Return the [X, Y] coordinate for the center point of the cell that contains the specified text.  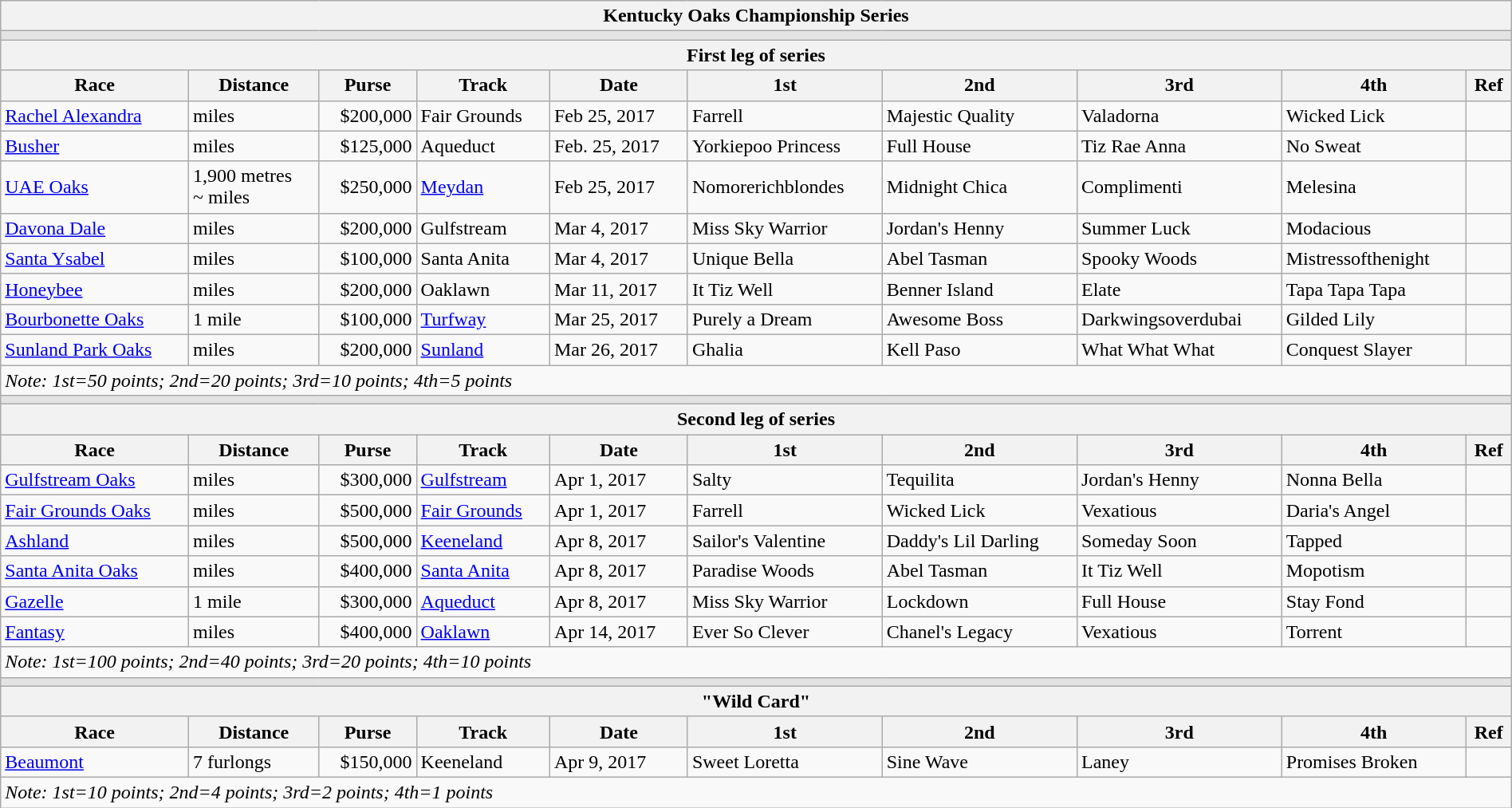
Someday Soon [1179, 541]
Conquest Slayer [1373, 349]
Note: 1st=50 points; 2nd=20 points; 3rd=10 points; 4th=5 points [756, 380]
First leg of series [756, 55]
Honeybee [95, 289]
Tapped [1373, 541]
$125,000 [368, 146]
Santa Ysabel [95, 258]
Turfway [483, 319]
What What What [1179, 349]
Complimenti [1179, 187]
Meydan [483, 187]
Rachel Alexandra [95, 116]
Busher [95, 146]
$250,000 [368, 187]
7 furlongs [254, 762]
Nomorerichblondes [785, 187]
Nonna Bella [1373, 480]
Unique Bella [785, 258]
Purely a Dream [785, 319]
Salty [785, 480]
Gazelle [95, 601]
Sweet Loretta [785, 762]
Daddy's Lil Darling [979, 541]
Sine Wave [979, 762]
UAE Oaks [95, 187]
Gilded Lily [1373, 319]
Sailor's Valentine [785, 541]
Elate [1179, 289]
Second leg of series [756, 420]
No Sweat [1373, 146]
Tiz Rae Anna [1179, 146]
Feb. 25, 2017 [619, 146]
Melesina [1373, 187]
Fantasy [95, 632]
Sunland [483, 349]
Bourbonette Oaks [95, 319]
$150,000 [368, 762]
Mistressofthenight [1373, 258]
Note: 1st=100 points; 2nd=40 points; 3rd=20 points; 4th=10 points [756, 662]
Davona Dale [95, 228]
Summer Luck [1179, 228]
Note: 1st=10 points; 2nd=4 points; 3rd=2 points; 4th=1 points [756, 792]
Torrent [1373, 632]
Majestic Quality [979, 116]
Darkwingsoverdubai [1179, 319]
Laney [1179, 762]
Mar 25, 2017 [619, 319]
"Wild Card" [756, 701]
Kentucky Oaks Championship Series [756, 16]
Beaumont [95, 762]
Apr 9, 2017 [619, 762]
Mopotism [1373, 571]
Fair Grounds Oaks [95, 510]
Stay Fond [1373, 601]
Ashland [95, 541]
Tapa Tapa Tapa [1373, 289]
Daria's Angel [1373, 510]
Benner Island [979, 289]
Ever So Clever [785, 632]
Chanel's Legacy [979, 632]
Mar 26, 2017 [619, 349]
Gulfstream Oaks [95, 480]
Kell Paso [979, 349]
Awesome Boss [979, 319]
Yorkiepoo Princess [785, 146]
Modacious [1373, 228]
Promises Broken [1373, 762]
Tequilita [979, 480]
Mar 11, 2017 [619, 289]
Midnight Chica [979, 187]
Santa Anita Oaks [95, 571]
Valadorna [1179, 116]
Apr 14, 2017 [619, 632]
1,900 metres~ miles [254, 187]
Ghalia [785, 349]
Sunland Park Oaks [95, 349]
Paradise Woods [785, 571]
Spooky Woods [1179, 258]
Lockdown [979, 601]
